Identify which cell holds the provided text, then report its [X, Y] central coordinate. 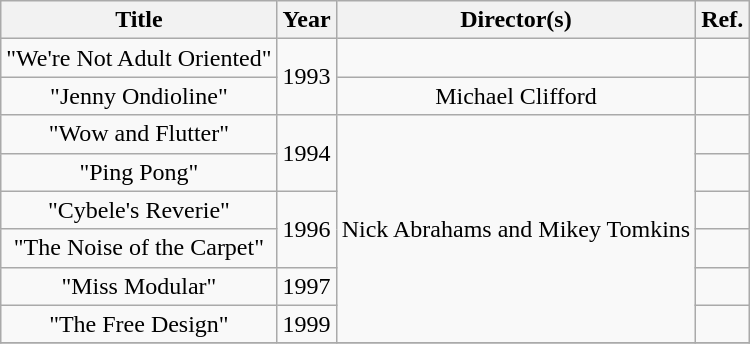
1996 [306, 229]
"Jenny Ondioline" [139, 96]
1993 [306, 77]
Title [139, 20]
Michael Clifford [516, 96]
"We're Not Adult Oriented" [139, 58]
Nick Abrahams and Mikey Tomkins [516, 229]
1994 [306, 153]
1997 [306, 286]
Director(s) [516, 20]
"Miss Modular" [139, 286]
1999 [306, 324]
"The Noise of the Carpet" [139, 248]
"Wow and Flutter" [139, 134]
Year [306, 20]
"Cybele's Reverie" [139, 210]
Ref. [722, 20]
"Ping Pong" [139, 172]
"The Free Design" [139, 324]
